Determine the [x, y] coordinate at the center of the cell enclosing the given text.  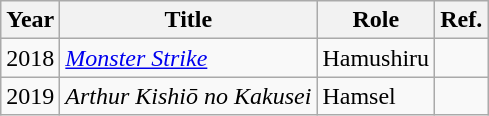
2019 [30, 96]
Title [188, 20]
Monster Strike [188, 58]
Role [376, 20]
2018 [30, 58]
Year [30, 20]
Hamsel [376, 96]
Arthur Kishiō no Kakusei [188, 96]
Ref. [462, 20]
Hamushiru [376, 58]
